Locate the cell with the specified text and output its [X, Y] center coordinate. 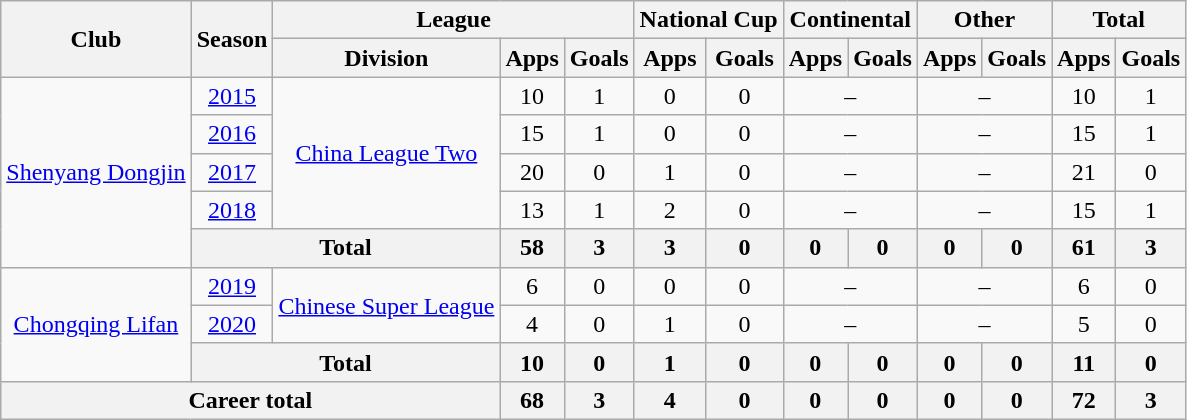
2018 [232, 210]
58 [532, 248]
Continental [850, 20]
2020 [232, 324]
21 [1084, 172]
2019 [232, 286]
2015 [232, 96]
China League Two [386, 153]
Career total [250, 400]
2016 [232, 134]
Other [984, 20]
Chongqing Lifan [96, 324]
20 [532, 172]
National Cup [708, 20]
11 [1084, 362]
Shenyang Dongjin [96, 172]
13 [532, 210]
2 [670, 210]
72 [1084, 400]
61 [1084, 248]
Season [232, 39]
Division [386, 58]
68 [532, 400]
Club [96, 39]
2017 [232, 172]
5 [1084, 324]
League [454, 20]
Chinese Super League [386, 305]
